Extract the (X, Y) coordinate from the center of the cell holding the provided text.  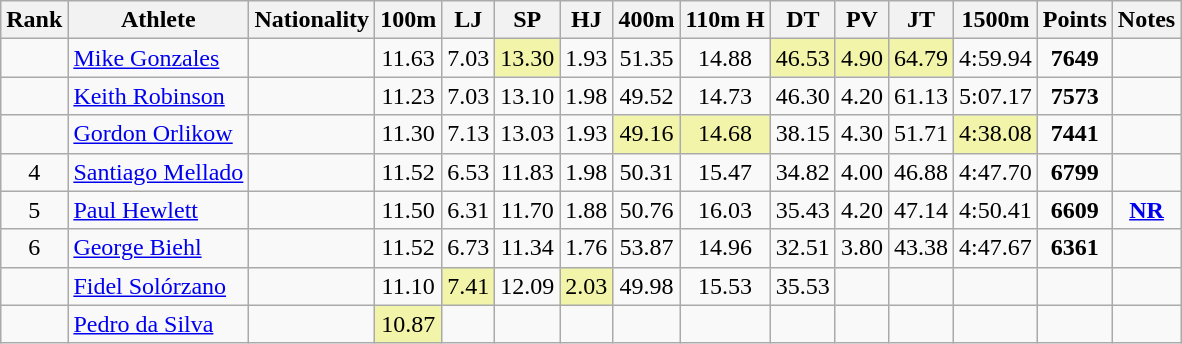
38.15 (802, 134)
35.43 (802, 210)
LJ (468, 20)
4:47.70 (996, 172)
4.00 (862, 172)
49.52 (646, 96)
46.30 (802, 96)
7649 (1074, 58)
50.76 (646, 210)
4:50.41 (996, 210)
61.13 (920, 96)
Athlete (158, 20)
1.88 (586, 210)
11.83 (528, 172)
11.30 (408, 134)
JT (920, 20)
11.10 (408, 286)
6361 (1074, 248)
Rank (34, 20)
7441 (1074, 134)
50.31 (646, 172)
6 (34, 248)
11.50 (408, 210)
4:47.67 (996, 248)
34.82 (802, 172)
64.79 (920, 58)
13.30 (528, 58)
HJ (586, 20)
7573 (1074, 96)
Notes (1146, 20)
Fidel Solórzano (158, 286)
Mike Gonzales (158, 58)
32.51 (802, 248)
1500m (996, 20)
6.73 (468, 248)
6.31 (468, 210)
5 (34, 210)
35.53 (802, 286)
George Biehl (158, 248)
14.73 (725, 96)
43.38 (920, 248)
2.03 (586, 286)
NR (1146, 210)
14.88 (725, 58)
10.87 (408, 324)
Nationality (312, 20)
6609 (1074, 210)
47.14 (920, 210)
4.90 (862, 58)
6.53 (468, 172)
49.16 (646, 134)
11.34 (528, 248)
DT (802, 20)
13.10 (528, 96)
4 (34, 172)
14.68 (725, 134)
Paul Hewlett (158, 210)
51.35 (646, 58)
100m (408, 20)
4:59.94 (996, 58)
4.30 (862, 134)
15.53 (725, 286)
14.96 (725, 248)
3.80 (862, 248)
1.76 (586, 248)
12.09 (528, 286)
11.70 (528, 210)
11.23 (408, 96)
5:07.17 (996, 96)
400m (646, 20)
7.41 (468, 286)
Gordon Orlikow (158, 134)
110m H (725, 20)
53.87 (646, 248)
46.53 (802, 58)
6799 (1074, 172)
15.47 (725, 172)
4:38.08 (996, 134)
7.13 (468, 134)
13.03 (528, 134)
Pedro da Silva (158, 324)
SP (528, 20)
Points (1074, 20)
49.98 (646, 286)
51.71 (920, 134)
PV (862, 20)
Santiago Mellado (158, 172)
Keith Robinson (158, 96)
16.03 (725, 210)
46.88 (920, 172)
11.63 (408, 58)
